Detect which cell encompasses the target text, then output its [x, y] center coordinate. 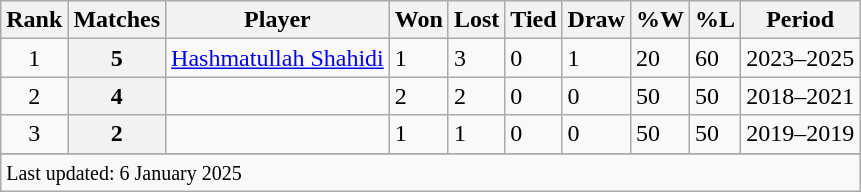
Hashmatullah Shahidi [278, 58]
Draw [596, 20]
%L [716, 20]
60 [716, 58]
Matches [117, 20]
5 [117, 58]
%W [660, 20]
Won [418, 20]
Rank [34, 20]
20 [660, 58]
4 [117, 96]
2023–2025 [800, 58]
Lost [476, 20]
Tied [534, 20]
Period [800, 20]
2019–2019 [800, 134]
Player [278, 20]
Last updated: 6 January 2025 [430, 172]
2018–2021 [800, 96]
